For the text-containing cell, return its midpoint in (X, Y) coordinate format. 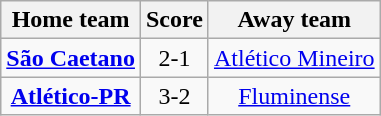
Fluminense (294, 96)
2-1 (174, 58)
São Caetano (71, 58)
Atlético Mineiro (294, 58)
Score (174, 20)
3-2 (174, 96)
Away team (294, 20)
Atlético-PR (71, 96)
Home team (71, 20)
